Determine the (X, Y) coordinate at the center of the cell enclosing the given text.  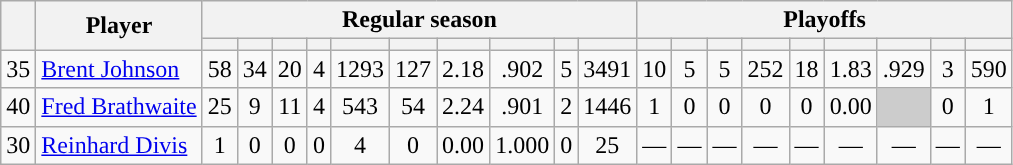
Playoffs (825, 20)
543 (360, 107)
2.18 (464, 69)
.929 (904, 69)
10 (654, 69)
590 (988, 69)
Regular season (420, 20)
11 (290, 107)
252 (766, 69)
127 (412, 69)
30 (18, 145)
18 (806, 69)
1293 (360, 69)
.901 (522, 107)
1.000 (522, 145)
.902 (522, 69)
Reinhard Divis (119, 145)
34 (254, 69)
58 (220, 69)
2.24 (464, 107)
Player (119, 26)
3 (948, 69)
1446 (608, 107)
20 (290, 69)
3491 (608, 69)
35 (18, 69)
40 (18, 107)
1.83 (850, 69)
Fred Brathwaite (119, 107)
9 (254, 107)
2 (566, 107)
54 (412, 107)
Brent Johnson (119, 69)
